Capture the cell that displays the provided text and extract its [X, Y] central coordinate. 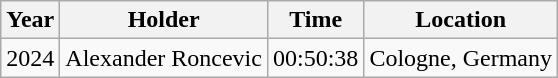
2024 [30, 58]
Cologne, Germany [461, 58]
Location [461, 20]
Holder [164, 20]
Alexander Roncevic [164, 58]
Time [315, 20]
00:50:38 [315, 58]
Year [30, 20]
